Pinpoint the cell where the given text exists, returning its [x, y] midpoint coordinate. 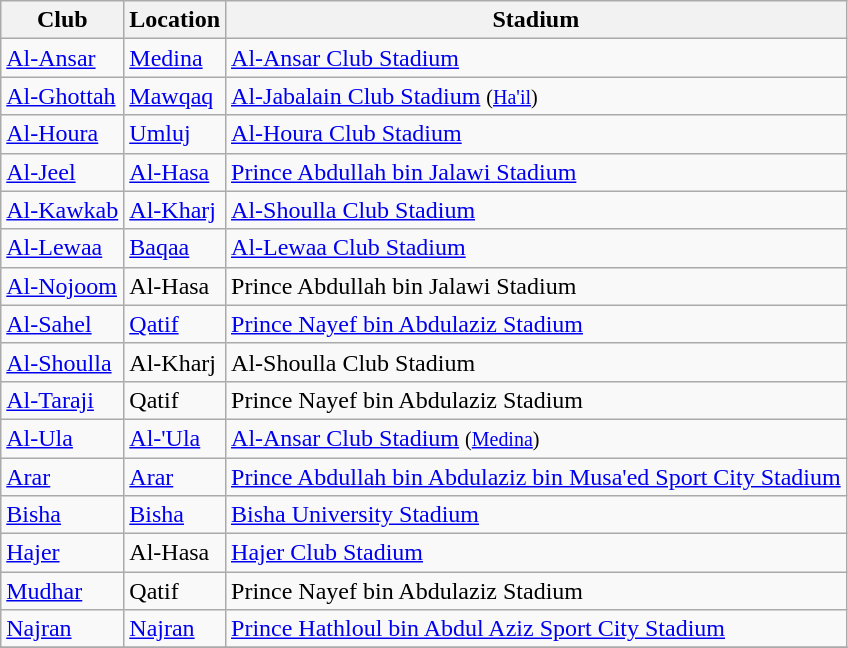
Al-Ansar [62, 58]
Prince Hathloul bin Abdul Aziz Sport City Stadium [536, 629]
Al-Ansar Club Stadium (Medina) [536, 438]
Al-Lewaa Club Stadium [536, 248]
Al-Jabalain Club Stadium (Ha'il) [536, 96]
Al-Lewaa [62, 248]
Medina [175, 58]
Al-Houra Club Stadium [536, 134]
Al-Ula [62, 438]
Bisha University Stadium [536, 515]
Umluj [175, 134]
Al-'Ula [175, 438]
Hajer Club Stadium [536, 553]
Location [175, 20]
Al-Shoulla [62, 362]
Al-Nojoom [62, 286]
Al-Ansar Club Stadium [536, 58]
Al-Kawkab [62, 210]
Mawqaq [175, 96]
Al-Sahel [62, 324]
Al-Taraji [62, 400]
Club [62, 20]
Al-Houra [62, 134]
Mudhar [62, 591]
Hajer [62, 553]
Baqaa [175, 248]
Prince Abdullah bin Abdulaziz bin Musa'ed Sport City Stadium [536, 477]
Al-Jeel [62, 172]
Al-Ghottah [62, 96]
Stadium [536, 20]
